Return (x, y) of the center of cell containing provided text 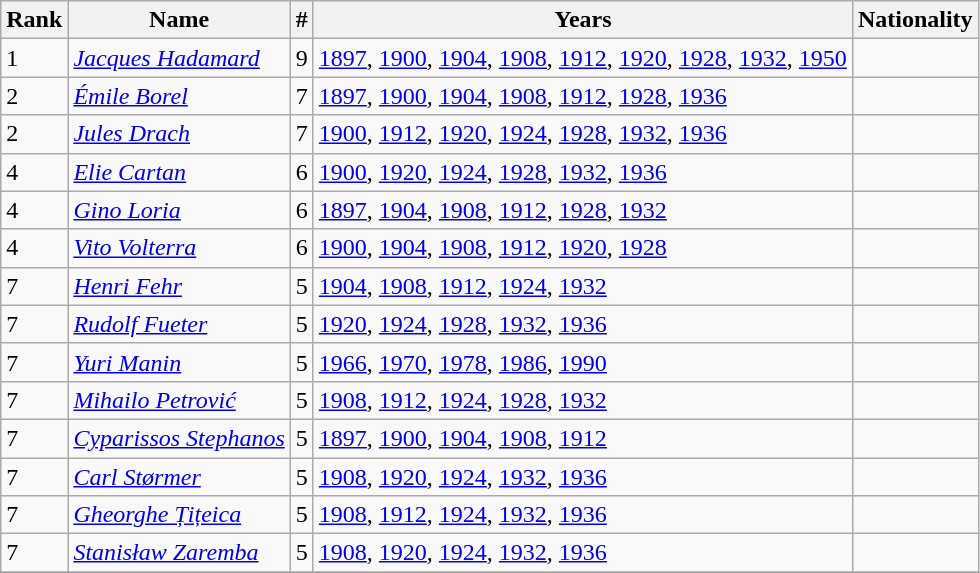
1897, 1900, 1904, 1908, 1912, 1928, 1936 (582, 96)
Mihailo Petrović (179, 400)
1900, 1912, 1920, 1924, 1928, 1932, 1936 (582, 134)
Rank (34, 20)
1908, 1912, 1924, 1932, 1936 (582, 515)
1904, 1908, 1912, 1924, 1932 (582, 286)
1900, 1904, 1908, 1912, 1920, 1928 (582, 248)
Cyparissos Stephanos (179, 438)
1 (34, 58)
1900, 1920, 1924, 1928, 1932, 1936 (582, 172)
Nationality (915, 20)
Carl Størmer (179, 477)
Vito Volterra (179, 248)
1966, 1970, 1978, 1986, 1990 (582, 362)
# (302, 20)
1897, 1900, 1904, 1908, 1912 (582, 438)
Gheorghe Țițeica (179, 515)
Jules Drach (179, 134)
Name (179, 20)
Jacques Hadamard (179, 58)
Gino Loria (179, 210)
Yuri Manin (179, 362)
Rudolf Fueter (179, 324)
Émile Borel (179, 96)
Henri Fehr (179, 286)
1897, 1904, 1908, 1912, 1928, 1932 (582, 210)
1920, 1924, 1928, 1932, 1936 (582, 324)
9 (302, 58)
1897, 1900, 1904, 1908, 1912, 1920, 1928, 1932, 1950 (582, 58)
Stanisław Zaremba (179, 553)
1908, 1912, 1924, 1928, 1932 (582, 400)
Years (582, 20)
Elie Cartan (179, 172)
